From the cell containing the given text, extract its center point as (x, y) coordinate. 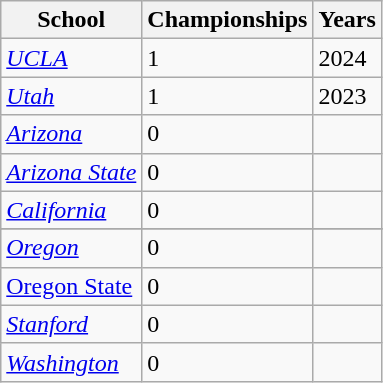
Championships (228, 20)
Years (347, 20)
2024 (347, 58)
Oregon (72, 248)
Washington (72, 362)
Utah (72, 96)
UCLA (72, 58)
Oregon State (72, 286)
Arizona (72, 134)
2023 (347, 96)
California (72, 210)
Arizona State (72, 172)
Stanford (72, 324)
School (72, 20)
